Detect which cell encompasses the target text, then output its [X, Y] center coordinate. 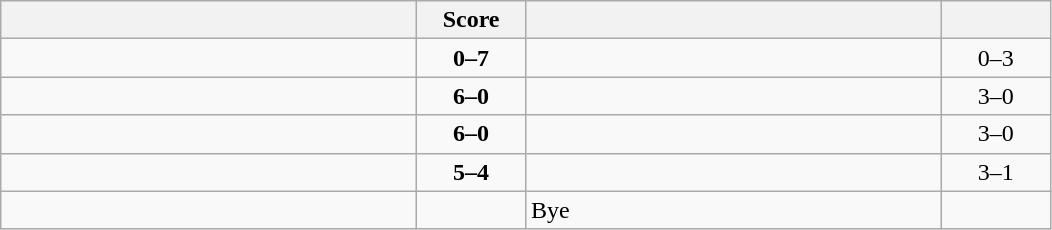
3–1 [996, 172]
5–4 [472, 172]
Score [472, 20]
Bye [733, 210]
0–7 [472, 58]
0–3 [996, 58]
